Determine the (X, Y) coordinate at the center of the cell enclosing the given text.  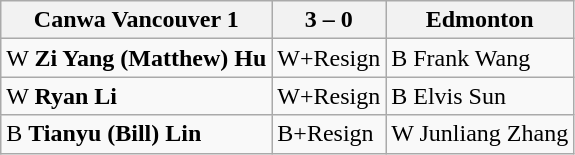
B+Resign (329, 134)
Canwa Vancouver 1 (136, 20)
W Zi Yang (Matthew) Hu (136, 58)
W Ryan Li (136, 96)
B Frank Wang (480, 58)
B Tianyu (Bill) Lin (136, 134)
Edmonton (480, 20)
B Elvis Sun (480, 96)
W Junliang Zhang (480, 134)
3 – 0 (329, 20)
